Capture the cell that displays the provided text and extract its (X, Y) central coordinate. 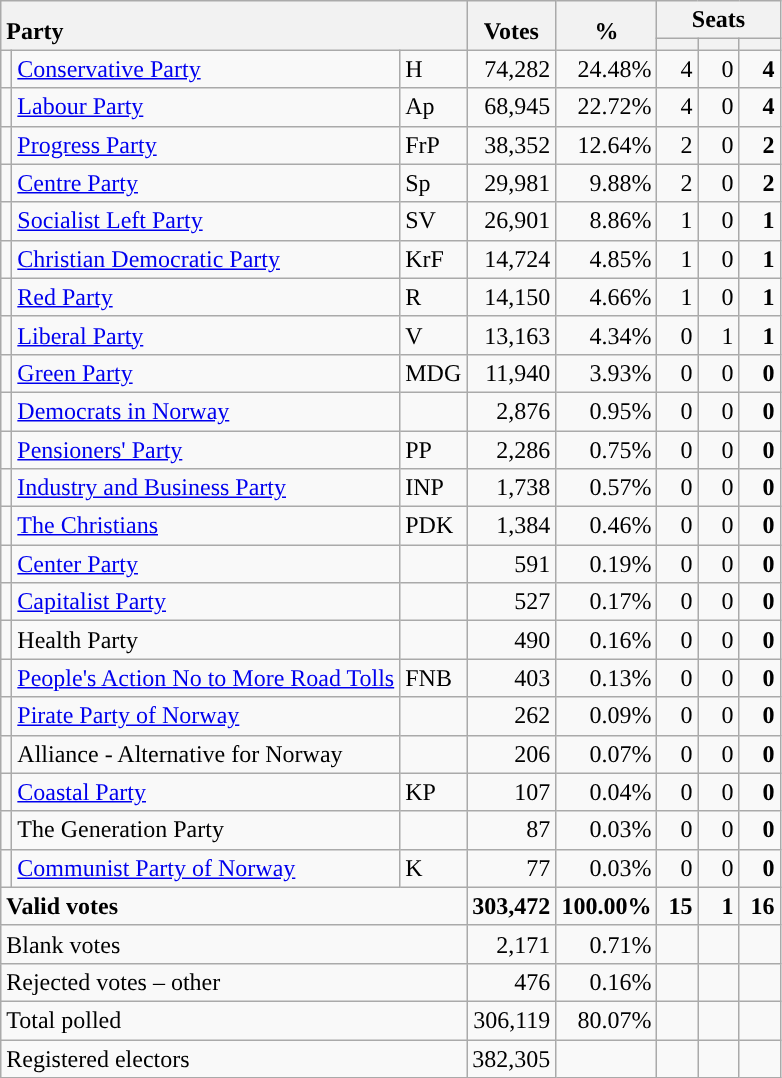
1,384 (512, 526)
Capitalist Party (206, 602)
The Christians (206, 526)
Liberal Party (206, 335)
V (434, 335)
2,171 (512, 944)
29,981 (512, 183)
80.07% (606, 1020)
0.19% (606, 564)
FNB (434, 678)
11,940 (512, 373)
490 (512, 640)
12.64% (606, 145)
4.66% (606, 297)
Seats (718, 20)
0.07% (606, 754)
262 (512, 716)
People's Action No to More Road Tolls (206, 678)
MDG (434, 373)
Conservative Party (206, 69)
14,150 (512, 297)
Labour Party (206, 107)
K (434, 868)
Red Party (206, 297)
591 (512, 564)
Progress Party (206, 145)
9.88% (606, 183)
Christian Democratic Party (206, 259)
KP (434, 792)
Democrats in Norway (206, 411)
Communist Party of Norway (206, 868)
303,472 (512, 906)
13,163 (512, 335)
24.48% (606, 69)
Total polled (234, 1020)
PP (434, 449)
100.00% (606, 906)
Health Party (206, 640)
0.04% (606, 792)
14,724 (512, 259)
2,286 (512, 449)
0.71% (606, 944)
527 (512, 602)
H (434, 69)
Blank votes (234, 944)
KrF (434, 259)
403 (512, 678)
SV (434, 221)
Industry and Business Party (206, 488)
2,876 (512, 411)
Center Party (206, 564)
Socialist Left Party (206, 221)
1,738 (512, 488)
INP (434, 488)
0.95% (606, 411)
Alliance - Alternative for Norway (206, 754)
306,119 (512, 1020)
0.17% (606, 602)
Centre Party (206, 183)
38,352 (512, 145)
4.85% (606, 259)
0.13% (606, 678)
0.09% (606, 716)
0.57% (606, 488)
0.75% (606, 449)
87 (512, 830)
Ap (434, 107)
382,305 (512, 1059)
PDK (434, 526)
74,282 (512, 69)
Rejected votes – other (234, 982)
0.46% (606, 526)
Green Party (206, 373)
Coastal Party (206, 792)
4.34% (606, 335)
68,945 (512, 107)
15 (678, 906)
206 (512, 754)
Pirate Party of Norway (206, 716)
R (434, 297)
Registered electors (234, 1059)
16 (760, 906)
FrP (434, 145)
The Generation Party (206, 830)
3.93% (606, 373)
Party (234, 26)
Pensioners' Party (206, 449)
107 (512, 792)
% (606, 26)
Votes (512, 26)
22.72% (606, 107)
Valid votes (234, 906)
476 (512, 982)
8.86% (606, 221)
26,901 (512, 221)
Sp (434, 183)
77 (512, 868)
